Extract the (X, Y) coordinate from the center of the cell holding the provided text.  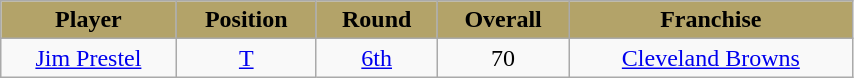
Overall (503, 20)
T (246, 58)
Player (88, 20)
Round (376, 20)
Franchise (710, 20)
Position (246, 20)
Cleveland Browns (710, 58)
70 (503, 58)
6th (376, 58)
Jim Prestel (88, 58)
